Scan for the cell matching the given text and deliver its [X, Y] coordinate at center. 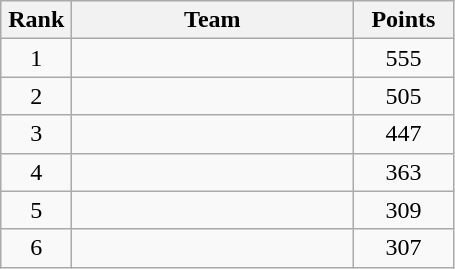
2 [36, 96]
Points [404, 20]
307 [404, 248]
6 [36, 248]
Team [212, 20]
1 [36, 58]
309 [404, 210]
363 [404, 172]
Rank [36, 20]
5 [36, 210]
447 [404, 134]
555 [404, 58]
4 [36, 172]
505 [404, 96]
3 [36, 134]
